Identify which cell holds the provided text, then report its [x, y] central coordinate. 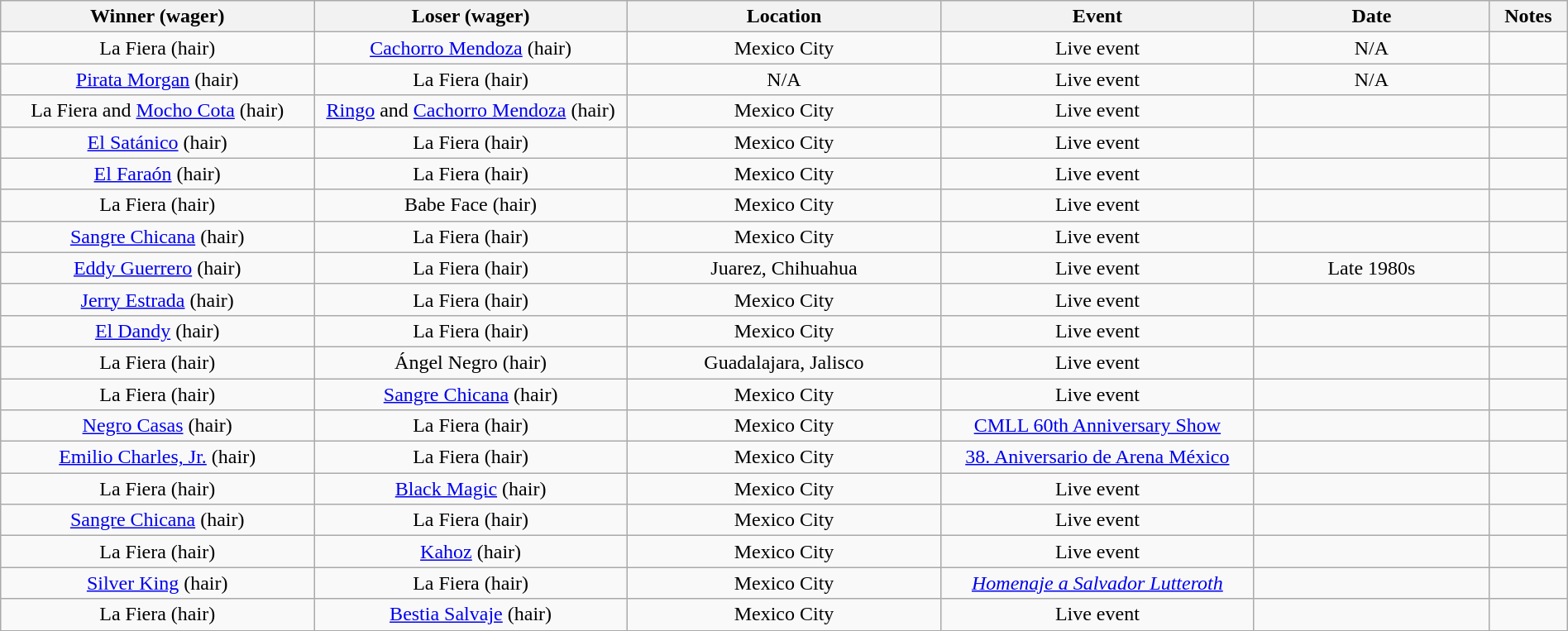
El Dandy (hair) [157, 331]
Jerry Estrada (hair) [157, 299]
Location [784, 17]
Cachorro Mendoza (hair) [471, 48]
Juarez, Chihuahua [784, 268]
Homenaje a Salvador Lutteroth [1097, 583]
Winner (wager) [157, 17]
38. Aniversario de Arena México [1097, 457]
Late 1980s [1371, 268]
CMLL 60th Anniversary Show [1097, 426]
Notes [1528, 17]
El Faraón (hair) [157, 174]
Black Magic (hair) [471, 489]
Ringo and Cachorro Mendoza (hair) [471, 111]
Silver King (hair) [157, 583]
Bestia Salvaje (hair) [471, 614]
Pirata Morgan (hair) [157, 79]
Negro Casas (hair) [157, 426]
Emilio Charles, Jr. (hair) [157, 457]
Event [1097, 17]
Ángel Negro (hair) [471, 362]
Guadalajara, Jalisco [784, 362]
El Satánico (hair) [157, 142]
Babe Face (hair) [471, 205]
Eddy Guerrero (hair) [157, 268]
La Fiera and Mocho Cota (hair) [157, 111]
Kahoz (hair) [471, 552]
Loser (wager) [471, 17]
Date [1371, 17]
